Pinpoint the cell where the given text exists, returning its [X, Y] midpoint coordinate. 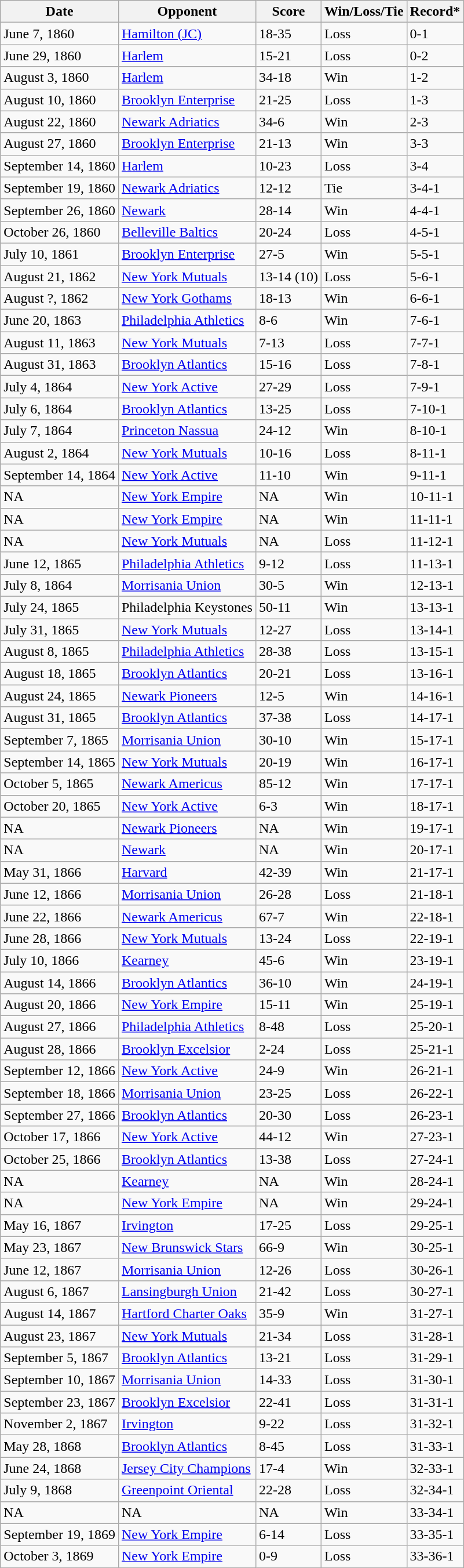
33-34-1 [435, 1512]
September 23, 1867 [60, 1402]
August 11, 1863 [60, 343]
34-18 [288, 78]
0-1 [435, 34]
27-23-1 [435, 1137]
31-27-1 [435, 1313]
Lansingburgh Union [187, 1291]
14-33 [288, 1380]
September 26, 1860 [60, 210]
27-29 [288, 387]
July 4, 1864 [60, 387]
July 8, 1864 [60, 585]
August 31, 1865 [60, 718]
Win/Loss/Tie [364, 12]
13-25 [288, 409]
13-21 [288, 1358]
10-11-1 [435, 497]
9-11-1 [435, 475]
June 12, 1865 [60, 563]
September 18, 1866 [60, 1093]
66-9 [288, 1247]
3-4-1 [435, 188]
July 6, 1864 [60, 409]
July 24, 1865 [60, 607]
May 28, 1868 [60, 1446]
31-33-1 [435, 1446]
September 10, 1867 [60, 1380]
September 19, 1869 [60, 1534]
45-6 [288, 960]
30-25-1 [435, 1247]
31-28-1 [435, 1335]
22-28 [288, 1490]
August 10, 1860 [60, 100]
September 7, 1865 [60, 740]
September 14, 1860 [60, 166]
August 22, 1860 [60, 122]
21-17-1 [435, 872]
17-25 [288, 1225]
5-6-1 [435, 277]
July 10, 1861 [60, 254]
33-35-1 [435, 1534]
7-13 [288, 343]
17-17-1 [435, 784]
37-38 [288, 718]
23-19-1 [435, 960]
67-7 [288, 916]
July 31, 1865 [60, 629]
11-11-1 [435, 519]
July 9, 1868 [60, 1490]
7-8-1 [435, 365]
7-6-1 [435, 321]
30-27-1 [435, 1291]
26-23-1 [435, 1115]
22-18-1 [435, 916]
13-38 [288, 1159]
35-9 [288, 1313]
August 27, 1866 [60, 1027]
24-12 [288, 431]
November 2, 1867 [60, 1424]
14-16-1 [435, 696]
June 22, 1866 [60, 916]
3-3 [435, 144]
28-38 [288, 652]
10-16 [288, 453]
21-13 [288, 144]
New York Gothams [187, 299]
Greenpoint Oriental [187, 1490]
13-15-1 [435, 652]
October 5, 1865 [60, 784]
Record* [435, 12]
28-14 [288, 210]
August 24, 1865 [60, 696]
18-13 [288, 299]
42-39 [288, 872]
August 6, 1867 [60, 1291]
New Brunswick Stars [187, 1247]
20-19 [288, 762]
1-2 [435, 78]
10-23 [288, 166]
25-19-1 [435, 1005]
September 5, 1867 [60, 1358]
Princeton Nassua [187, 431]
34-6 [288, 122]
6-6-1 [435, 299]
8-48 [288, 1027]
31-31-1 [435, 1402]
8-11-1 [435, 453]
7-7-1 [435, 343]
September 27, 1866 [60, 1115]
September 19, 1860 [60, 188]
13-14 (10) [288, 277]
September 12, 1866 [60, 1071]
7-10-1 [435, 409]
May 31, 1866 [60, 872]
12-27 [288, 629]
August 21, 1862 [60, 277]
21-25 [288, 100]
October 17, 1866 [60, 1137]
12-13-1 [435, 585]
18-35 [288, 34]
Date [60, 12]
15-11 [288, 1005]
15-21 [288, 56]
44-12 [288, 1137]
26-21-1 [435, 1071]
27-24-1 [435, 1159]
36-10 [288, 983]
9-12 [288, 563]
Hartford Charter Oaks [187, 1313]
25-20-1 [435, 1027]
30-10 [288, 740]
Opponent [187, 12]
June 24, 1868 [60, 1468]
21-42 [288, 1291]
85-12 [288, 784]
13-24 [288, 938]
0-9 [288, 1556]
Belleville Baltics [187, 232]
June 29, 1860 [60, 56]
June 12, 1867 [60, 1269]
August 18, 1865 [60, 674]
August 3, 1860 [60, 78]
13-14-1 [435, 629]
23-25 [288, 1093]
Tie [364, 188]
June 28, 1866 [60, 938]
20-17-1 [435, 850]
12-12 [288, 188]
24-19-1 [435, 983]
October 20, 1865 [60, 806]
6-14 [288, 1534]
1-3 [435, 100]
18-17-1 [435, 806]
14-17-1 [435, 718]
August 8, 1865 [60, 652]
50-11 [288, 607]
June 20, 1863 [60, 321]
August 20, 1866 [60, 1005]
31-29-1 [435, 1358]
30-5 [288, 585]
29-25-1 [435, 1225]
12-5 [288, 696]
11-12-1 [435, 541]
August ?, 1862 [60, 299]
22-19-1 [435, 938]
21-34 [288, 1335]
Score [288, 12]
15-16 [288, 365]
3-4 [435, 166]
13-16-1 [435, 674]
0-2 [435, 56]
8-6 [288, 321]
30-26-1 [435, 1269]
15-17-1 [435, 740]
Hamilton (JC) [187, 34]
31-32-1 [435, 1424]
Philadelphia Keystones [187, 607]
29-24-1 [435, 1203]
13-13-1 [435, 607]
26-22-1 [435, 1093]
September 14, 1864 [60, 475]
May 16, 1867 [60, 1225]
22-41 [288, 1402]
21-18-1 [435, 894]
August 14, 1867 [60, 1313]
26-28 [288, 894]
4-5-1 [435, 232]
20-30 [288, 1115]
July 10, 1866 [60, 960]
25-21-1 [435, 1049]
August 31, 1863 [60, 365]
2-24 [288, 1049]
June 7, 1860 [60, 34]
August 14, 1866 [60, 983]
2-3 [435, 122]
24-9 [288, 1071]
July 7, 1864 [60, 431]
20-21 [288, 674]
28-24-1 [435, 1181]
May 23, 1867 [60, 1247]
September 14, 1865 [60, 762]
October 25, 1866 [60, 1159]
16-17-1 [435, 762]
6-3 [288, 806]
32-34-1 [435, 1490]
31-30-1 [435, 1380]
8-10-1 [435, 431]
11-10 [288, 475]
27-5 [288, 254]
8-45 [288, 1446]
32-33-1 [435, 1468]
12-26 [288, 1269]
4-4-1 [435, 210]
7-9-1 [435, 387]
19-17-1 [435, 828]
9-22 [288, 1424]
August 23, 1867 [60, 1335]
Harvard [187, 872]
33-36-1 [435, 1556]
June 12, 1866 [60, 894]
October 3, 1869 [60, 1556]
5-5-1 [435, 254]
August 2, 1864 [60, 453]
20-24 [288, 232]
11-13-1 [435, 563]
Jersey City Champions [187, 1468]
August 28, 1866 [60, 1049]
17-4 [288, 1468]
August 27, 1860 [60, 144]
October 26, 1860 [60, 232]
